Search for the cell housing the specified text and yield its [X, Y] center coordinate. 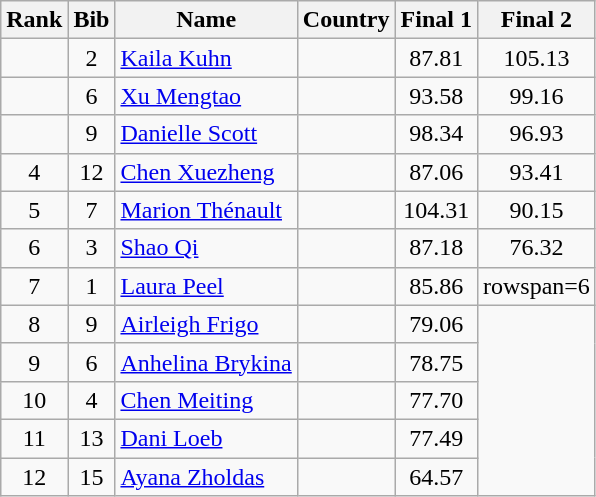
Rank [34, 20]
15 [92, 477]
93.41 [536, 172]
Danielle Scott [206, 134]
13 [92, 438]
98.34 [436, 134]
105.13 [536, 58]
87.81 [436, 58]
Chen Meiting [206, 400]
Airleigh Frigo [206, 324]
11 [34, 438]
Chen Xuezheng [206, 172]
87.18 [436, 248]
Final 2 [536, 20]
Dani Loeb [206, 438]
Country [346, 20]
Ayana Zholdas [206, 477]
Kaila Kuhn [206, 58]
Name [206, 20]
87.06 [436, 172]
Bib [92, 20]
64.57 [436, 477]
85.86 [436, 286]
Marion Thénault [206, 210]
104.31 [436, 210]
96.93 [536, 134]
8 [34, 324]
93.58 [436, 96]
77.70 [436, 400]
Anhelina Brykina [206, 362]
99.16 [536, 96]
5 [34, 210]
78.75 [436, 362]
1 [92, 286]
79.06 [436, 324]
Xu Mengtao [206, 96]
Shao Qi [206, 248]
90.15 [536, 210]
76.32 [536, 248]
77.49 [436, 438]
10 [34, 400]
2 [92, 58]
Final 1 [436, 20]
Laura Peel [206, 286]
rowspan=6 [536, 286]
3 [92, 248]
